Output the [X, Y] coordinate of the center of the cell containing the given text.  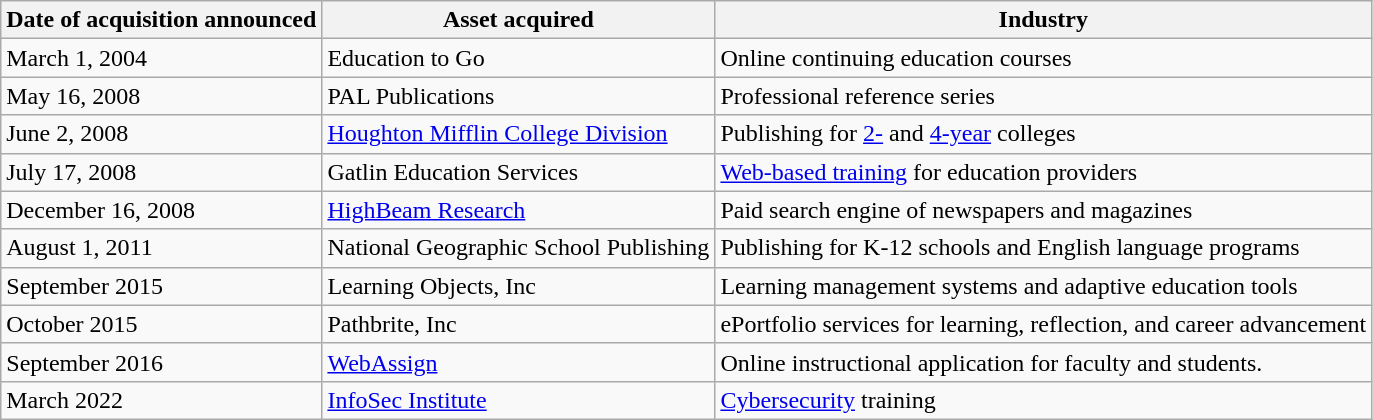
InfoSec Institute [518, 400]
Houghton Mifflin College Division [518, 134]
National Geographic School Publishing [518, 248]
WebAssign [518, 362]
March 1, 2004 [162, 58]
Date of acquisition announced [162, 20]
Web-based training for education providers [1044, 172]
Publishing for 2- and 4-year colleges [1044, 134]
Gatlin Education Services [518, 172]
Publishing for K-12 schools and English language programs [1044, 248]
HighBeam Research [518, 210]
Asset acquired [518, 20]
December 16, 2008 [162, 210]
Pathbrite, Inc [518, 324]
PAL Publications [518, 96]
Online continuing education courses [1044, 58]
October 2015 [162, 324]
ePortfolio services for learning, reflection, and career advancement [1044, 324]
June 2, 2008 [162, 134]
Professional reference series [1044, 96]
September 2015 [162, 286]
September 2016 [162, 362]
March 2022 [162, 400]
Cybersecurity training [1044, 400]
Industry [1044, 20]
Paid search engine of newspapers and magazines [1044, 210]
August 1, 2011 [162, 248]
Online instructional application for faculty and students. [1044, 362]
July 17, 2008 [162, 172]
May 16, 2008 [162, 96]
Learning Objects, Inc [518, 286]
Learning management systems and adaptive education tools [1044, 286]
Education to Go [518, 58]
